Provide the [x, y] coordinate of the cell's center where the given text is located.  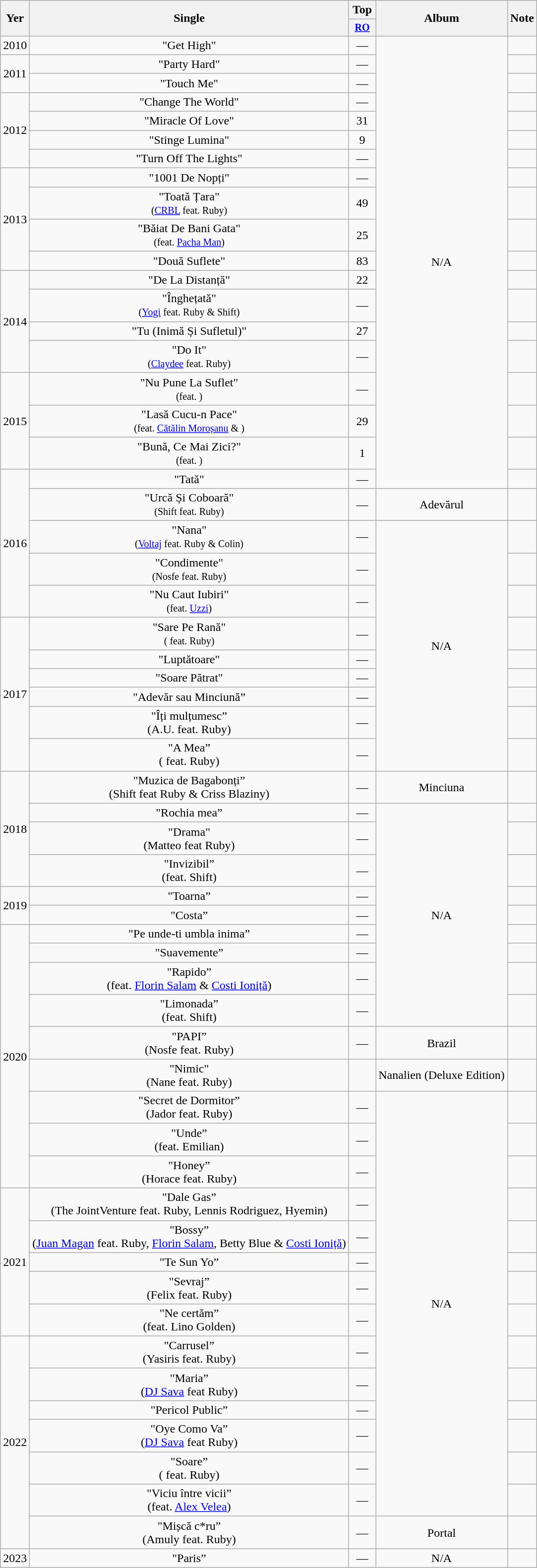
"Toată Țara"(CRBL feat. Ruby) [189, 203]
"A Mea”( feat. Ruby) [189, 755]
22 [362, 280]
"Sevraj”(Felix feat. Ruby) [189, 1288]
Adevărul [442, 504]
"Nana"(Voltaj feat. Ruby & Colin) [189, 537]
"Honey”(Horace feat. Ruby) [189, 1172]
Minciuna [442, 787]
"Tată" [189, 479]
"Nu Pune La Suflet"(feat. ) [189, 389]
"Muzica de Bagabonți”(Shift feat Ruby & Criss Blaziny) [189, 787]
"Îți mulțumesc”(A.U. feat. Ruby) [189, 722]
"Party Hard" [189, 64]
"Carrusel”(Yasiris feat. Ruby) [189, 1352]
"Sare Pe Rană"( feat. Ruby) [189, 634]
"Limonada”(feat. Shift) [189, 1011]
Top [362, 10]
"Get High" [189, 45]
"Nimic"(Nane feat. Ruby) [189, 1075]
"Costa” [189, 915]
1 [362, 453]
"Mișcă c*ru”(Amuly feat. Ruby) [189, 1533]
"Viciu între vicii”(feat. Alex Velea) [189, 1500]
"Stinge Lumina" [189, 140]
83 [362, 261]
"Bossy”(Juan Magan feat. Ruby, Florin Salam, Betty Blue & Costi Ioniță) [189, 1236]
2011 [15, 73]
"Urcă Și Coboară"(Shift feat. Ruby) [189, 504]
"Pe unde-ti umbla inima” [189, 934]
"Băiat De Bani Gata"(feat. Pacha Man) [189, 235]
"Pericol Public” [189, 1410]
"Adevăr sau Minciună” [189, 697]
"Secret de Dormitor”(Jador feat. Ruby) [189, 1107]
"De La Distanță" [189, 280]
"Bună, Ce Mai Zici?"(feat. ) [189, 453]
"Suavemente” [189, 953]
"Înghețată"(Yogi feat. Ruby & Shift) [189, 306]
"Luptătoare" [189, 659]
"PAPI”(Nosfe feat. Ruby) [189, 1043]
2014 [15, 321]
2021 [15, 1262]
"Rochia mea” [189, 813]
"Maria”(DJ Sava feat Ruby) [189, 1384]
RO [362, 28]
2012 [15, 130]
"Dale Gas”(The JointVenture feat. Ruby, Lennis Rodriguez, Hyemin) [189, 1204]
"Turn Off The Lights" [189, 159]
"Touch Me" [189, 83]
"Paris” [189, 1558]
Brazil [442, 1043]
2022 [15, 1442]
"Tu (Inimă Și Sufletul)" [189, 331]
"Change The World" [189, 102]
2016 [15, 543]
"Unde”(feat. Emilian) [189, 1140]
2019 [15, 905]
2017 [15, 694]
2020 [15, 1056]
Note [522, 18]
2023 [15, 1558]
Album [442, 18]
2013 [15, 219]
"Te Sun Yo” [189, 1262]
49 [362, 203]
"Condimente"(Nosfe feat. Ruby) [189, 569]
"Oye Como Va”(DJ Sava feat Ruby) [189, 1436]
"Lasă Cucu-n Pace"(feat. Cătălin Moroșanu & ) [189, 421]
Single [189, 18]
"Invizibil”(feat. Shift) [189, 870]
2015 [15, 421]
Nanalien (Deluxe Edition) [442, 1075]
"Drama"(Matteo feat Ruby) [189, 838]
"Două Suflete" [189, 261]
25 [362, 235]
"Rapido”(feat. Florin Salam & Costi Ioniță) [189, 978]
29 [362, 421]
"Nu Caut Iubiri"(feat. Uzzi) [189, 601]
31 [362, 121]
2018 [15, 828]
"Soare Pătrat" [189, 678]
"1001 De Nopți" [189, 178]
Portal [442, 1533]
9 [362, 140]
"Miracle Of Love" [189, 121]
"Ne certăm”(feat. Lino Golden) [189, 1319]
"Do It"(Claydee feat. Ruby) [189, 356]
"Soare”( feat. Ruby) [189, 1468]
"Toarna” [189, 896]
27 [362, 331]
2010 [15, 45]
Yer [15, 18]
